Extract the [x, y] coordinate from the center of the cell holding the provided text.  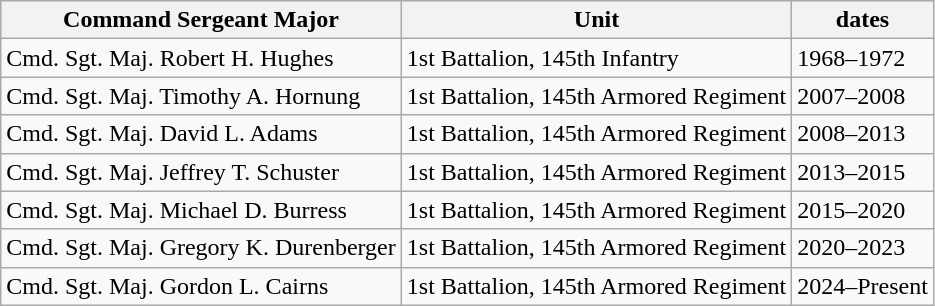
Cmd. Sgt. Maj. Gregory K. Durenberger [202, 248]
2020–2023 [863, 248]
2013–2015 [863, 172]
Command Sergeant Major [202, 20]
2007–2008 [863, 96]
Unit [596, 20]
Cmd. Sgt. Maj. Robert H. Hughes [202, 58]
dates [863, 20]
Cmd. Sgt. Maj. Michael D. Burress [202, 210]
2015–2020 [863, 210]
Cmd. Sgt. Maj. Gordon L. Cairns [202, 286]
1968–1972 [863, 58]
Cmd. Sgt. Maj. Jeffrey T. Schuster [202, 172]
2008–2013 [863, 134]
Cmd. Sgt. Maj. David L. Adams [202, 134]
Cmd. Sgt. Maj. Timothy A. Hornung [202, 96]
1st Battalion, 145th Infantry [596, 58]
2024–Present [863, 286]
